Provide the (x, y) coordinate of the cell's center where the given text is located.  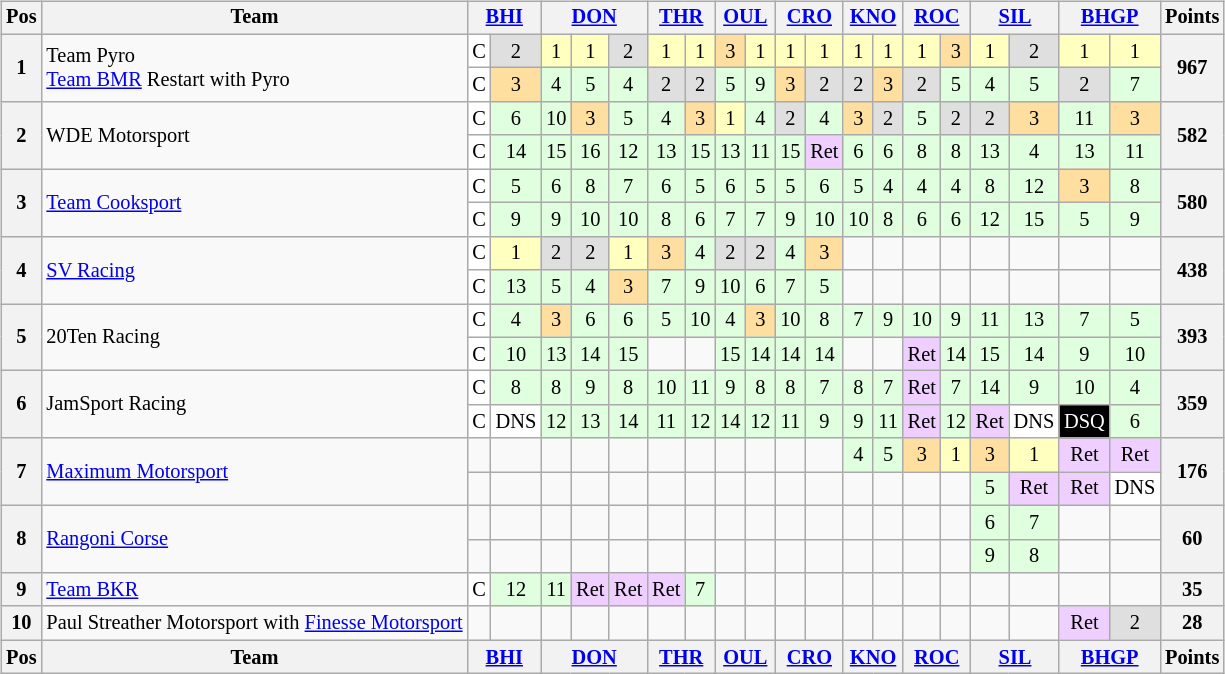
WDE Motorsport (254, 136)
438 (1192, 270)
16 (590, 152)
393 (1192, 338)
28 (1192, 623)
JamSport Racing (254, 404)
582 (1192, 136)
35 (1192, 590)
SV Racing (254, 270)
176 (1192, 472)
Rangoni Corse (254, 538)
Maximum Motorsport (254, 472)
359 (1192, 404)
Team BKR (254, 590)
Team PyroTeam BMR Restart with Pyro (254, 68)
60 (1192, 538)
Team Cooksport (254, 202)
580 (1192, 202)
20Ten Racing (254, 338)
DSQ (1084, 422)
967 (1192, 68)
Paul Streather Motorsport with Finesse Motorsport (254, 623)
